Return the (x, y) coordinate for the center point of the cell that contains the specified text.  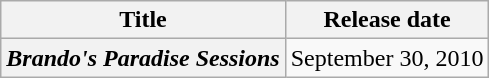
September 30, 2010 (387, 58)
Brando's Paradise Sessions (143, 58)
Title (143, 20)
Release date (387, 20)
